Pinpoint the cell where the given text exists, returning its [x, y] midpoint coordinate. 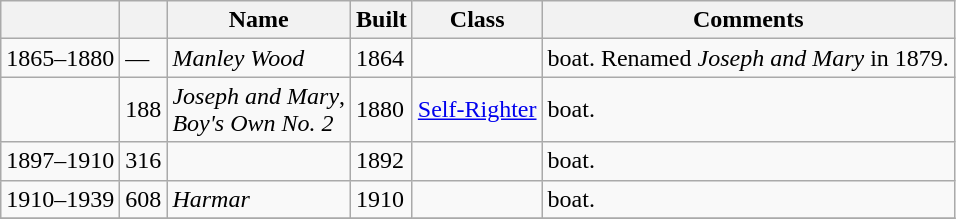
188 [144, 110]
Joseph and Mary,Boy's Own No. 2 [259, 110]
316 [144, 161]
Self-Righter [477, 110]
Harmar [259, 199]
Built [382, 20]
Name [259, 20]
1910–1939 [60, 199]
1865–1880 [60, 58]
Class [477, 20]
1910 [382, 199]
— [144, 58]
1897–1910 [60, 161]
boat. Renamed Joseph and Mary in 1879. [748, 58]
1892 [382, 161]
1880 [382, 110]
Comments [748, 20]
608 [144, 199]
Manley Wood [259, 58]
1864 [382, 58]
